Output the [x, y] coordinate of the center of the cell containing the given text.  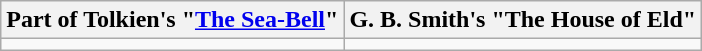
G. B. Smith's "The House of Eld" [523, 20]
Part of Tolkien's "The Sea-Bell" [172, 20]
